Detect which cell encompasses the target text, then output its (X, Y) center coordinate. 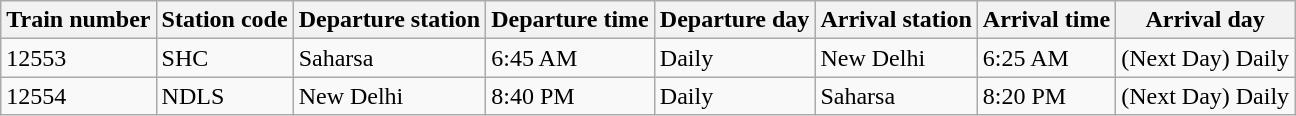
Station code (224, 20)
NDLS (224, 96)
Arrival day (1206, 20)
6:45 AM (570, 58)
Departure time (570, 20)
8:40 PM (570, 96)
Arrival time (1046, 20)
6:25 AM (1046, 58)
12554 (78, 96)
SHC (224, 58)
Train number (78, 20)
Departure day (734, 20)
12553 (78, 58)
Departure station (390, 20)
Arrival station (896, 20)
8:20 PM (1046, 96)
